Return the [X, Y] coordinate for the center point of the cell that contains the specified text.  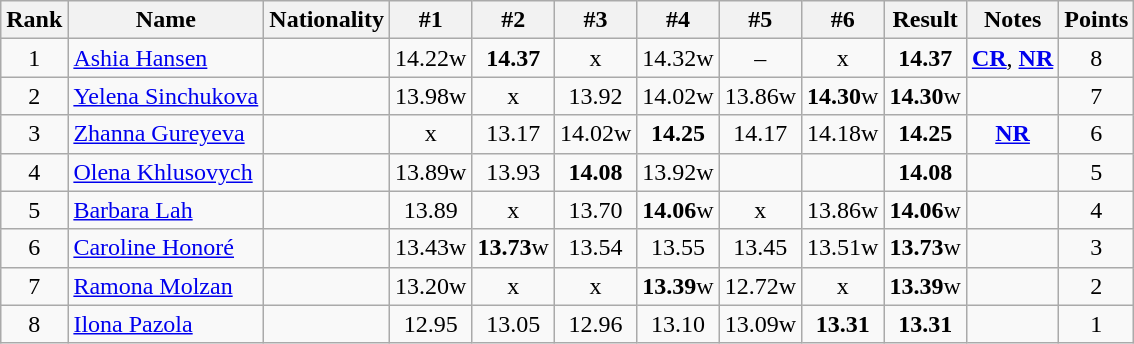
#3 [595, 20]
– [760, 58]
Ashia Hansen [166, 58]
13.51w [843, 248]
Nationality [327, 20]
12.72w [760, 286]
13.43w [431, 248]
NR [1012, 134]
12.95 [431, 324]
14.22w [431, 58]
13.10 [678, 324]
Result [925, 20]
Points [1096, 20]
13.17 [513, 134]
13.92w [678, 172]
13.89w [431, 172]
Rank [34, 20]
13.98w [431, 96]
13.45 [760, 248]
13.54 [595, 248]
#1 [431, 20]
13.92 [595, 96]
Yelena Sinchukova [166, 96]
#2 [513, 20]
Name [166, 20]
Zhanna Gureyeva [166, 134]
13.93 [513, 172]
14.18w [843, 134]
Ramona Molzan [166, 286]
13.70 [595, 210]
#6 [843, 20]
Olena Khlusovych [166, 172]
Caroline Honoré [166, 248]
14.32w [678, 58]
#5 [760, 20]
13.09w [760, 324]
12.96 [595, 324]
13.20w [431, 286]
13.89 [431, 210]
13.05 [513, 324]
CR, NR [1012, 58]
Ilona Pazola [166, 324]
#4 [678, 20]
Barbara Lah [166, 210]
13.55 [678, 248]
14.17 [760, 134]
Notes [1012, 20]
